Determine the (X, Y) coordinate at the center of the cell enclosing the given text.  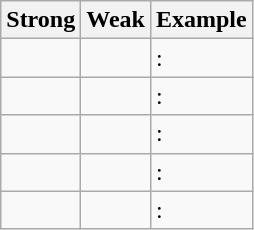
Weak (116, 20)
Example (201, 20)
Strong (41, 20)
